Provide the (x, y) coordinate of the cell's center where the given text is located.  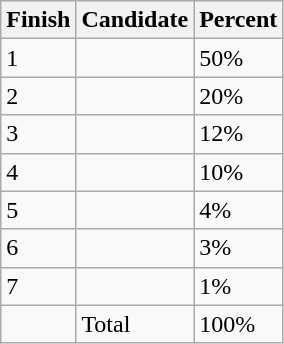
50% (238, 58)
12% (238, 134)
Candidate (135, 20)
10% (238, 172)
Finish (38, 20)
7 (38, 286)
2 (38, 96)
Total (135, 324)
4 (38, 172)
20% (238, 96)
100% (238, 324)
1% (238, 286)
6 (38, 248)
3% (238, 248)
3 (38, 134)
Percent (238, 20)
5 (38, 210)
4% (238, 210)
1 (38, 58)
